Provide the (x, y) coordinate of the cell's center where the given text is located.  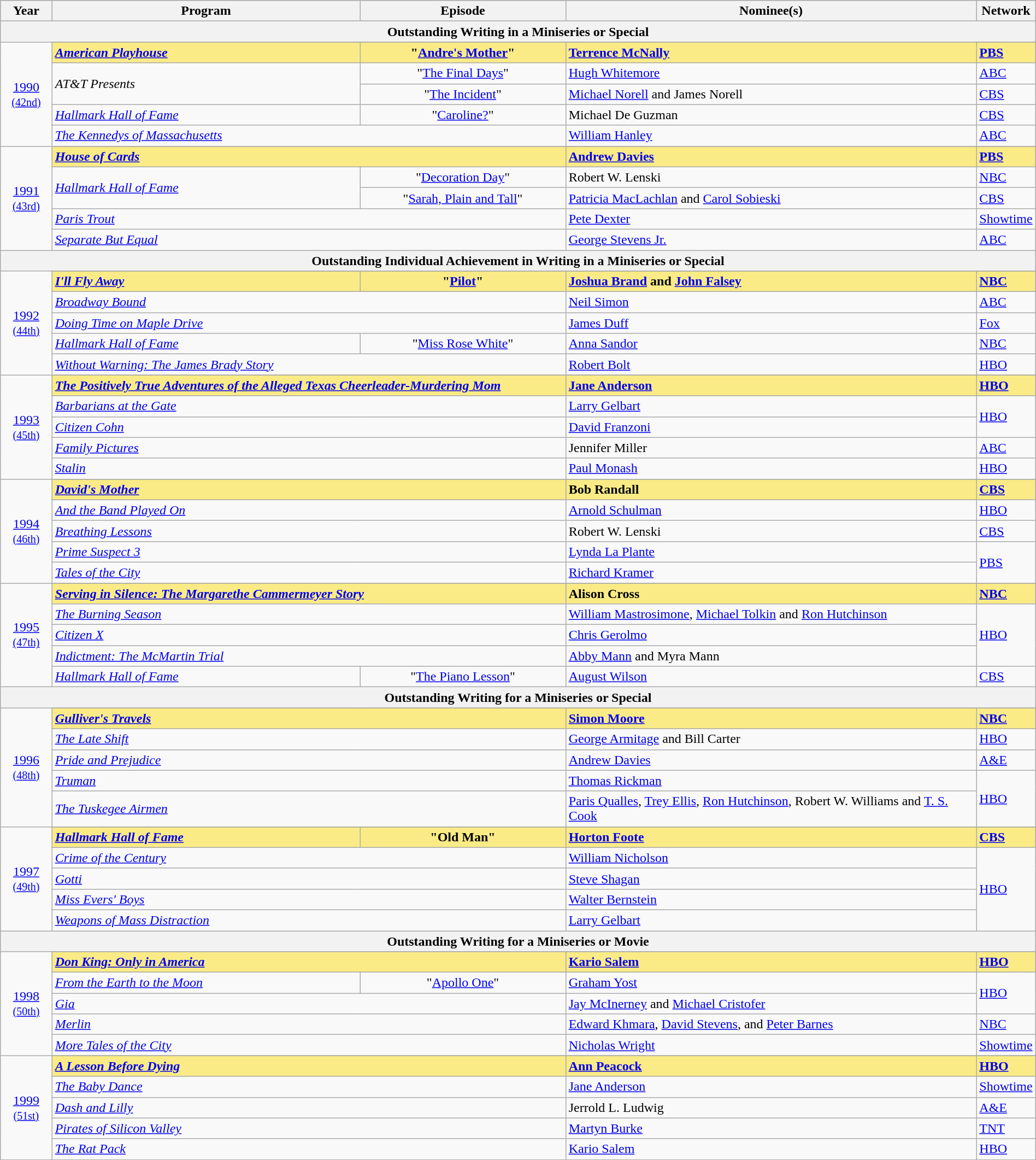
Outstanding Writing for a Miniseries or Special (518, 698)
American Playhouse (206, 52)
Paul Monash (771, 468)
Jennifer Miller (771, 448)
William Nicholson (771, 858)
"Apollo One" (463, 983)
Gulliver's Travels (309, 718)
Citizen Cohn (309, 427)
Michael Norell and James Norell (771, 94)
Paris Trout (309, 219)
Richard Kramer (771, 572)
Arnold Schulman (771, 510)
"The Piano Lesson" (463, 677)
Family Pictures (309, 448)
1997(49th) (26, 878)
Jerrold L. Ludwig (771, 1108)
Tales of the City (309, 572)
The Tuskegee Airmen (309, 809)
Dash and Lilly (309, 1108)
George Stevens Jr. (771, 239)
Outstanding Writing in a Miniseries or Special (518, 32)
Ann Peacock (771, 1066)
Indictment: The McMartin Trial (309, 656)
"The Final Days" (463, 73)
Nominee(s) (771, 11)
Edward Khmara, David Stevens, and Peter Barnes (771, 1024)
1998(50th) (26, 1004)
1993(45th) (26, 427)
Citizen X (309, 635)
Fox (1006, 323)
1994(46th) (26, 531)
Nicholas Wright (771, 1045)
Without Warning: The James Brady Story (309, 365)
Truman (309, 781)
George Armitage and Bill Carter (771, 739)
Gia (309, 1004)
Anna Sandor (771, 344)
Joshua Brand and John Falsey (771, 282)
Graham Yost (771, 983)
The Positively True Adventures of the Alleged Texas Cheerleader-Murdering Mom (309, 385)
Michael De Guzman (771, 115)
Robert Bolt (771, 365)
1996(48th) (26, 768)
"Caroline?" (463, 115)
Network (1006, 11)
Jay McInerney and Michael Cristofer (771, 1004)
August Wilson (771, 677)
Hugh Whitemore (771, 73)
Doing Time on Maple Drive (309, 323)
Stalin (309, 468)
And the Band Played On (309, 510)
A Lesson Before Dying (309, 1066)
"The Incident" (463, 94)
Alison Cross (771, 593)
Separate But Equal (309, 239)
Terrence McNally (771, 52)
Merlin (309, 1024)
Abby Mann and Myra Mann (771, 656)
Miss Evers' Boys (309, 899)
TNT (1006, 1128)
Walter Bernstein (771, 899)
Don King: Only in America (309, 962)
1990(42nd) (26, 94)
Prime Suspect 3 (309, 552)
Pirates of Silicon Valley (309, 1128)
William Mastrosimone, Michael Tolkin and Ron Hutchinson (771, 614)
Gotti (309, 878)
Lynda La Plante (771, 552)
I'll Fly Away (206, 282)
1995(47th) (26, 635)
David's Mother (309, 489)
"Andre's Mother" (463, 52)
Patricia MacLachlan and Carol Sobieski (771, 198)
Martyn Burke (771, 1128)
From the Earth to the Moon (206, 983)
The Burning Season (309, 614)
Bob Randall (771, 489)
"Sarah, Plain and Tall" (463, 198)
AT&T Presents (206, 84)
Year (26, 11)
David Franzoni (771, 427)
Pride and Prejudice (309, 760)
Outstanding Individual Achievement in Writing in a Miniseries or Special (518, 261)
Serving in Silence: The Margarethe Cammermeyer Story (309, 593)
The Baby Dance (309, 1087)
Neil Simon (771, 302)
Thomas Rickman (771, 781)
Weapons of Mass Distraction (309, 920)
William Hanley (771, 136)
"Miss Rose White" (463, 344)
"Decoration Day" (463, 177)
Pete Dexter (771, 219)
Chris Gerolmo (771, 635)
1999(51st) (26, 1108)
Outstanding Writing for a Miniseries or Movie (518, 941)
Episode (463, 11)
Paris Qualles, Trey Ellis, Ron Hutchinson, Robert W. Williams and T. S. Cook (771, 809)
James Duff (771, 323)
Steve Shagan (771, 878)
"Old Man" (463, 837)
Barbarians at the Gate (309, 406)
Horton Foote (771, 837)
1991(43rd) (26, 198)
House of Cards (309, 156)
Breathing Lessons (309, 531)
1992(44th) (26, 323)
Crime of the Century (309, 858)
The Kennedys of Massachusetts (309, 136)
More Tales of the City (309, 1045)
Program (206, 11)
"Pilot" (463, 282)
Broadway Bound (309, 302)
Simon Moore (771, 718)
The Rat Pack (309, 1149)
The Late Shift (309, 739)
